Scan for the cell matching the given text and deliver its [X, Y] coordinate at center. 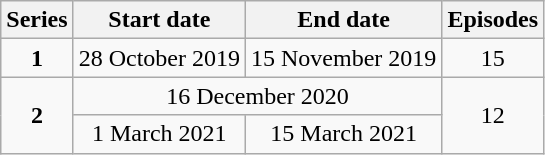
16 December 2020 [258, 96]
1 March 2021 [159, 134]
2 [37, 115]
15 March 2021 [343, 134]
15 November 2019 [343, 58]
Episodes [493, 20]
15 [493, 58]
12 [493, 115]
1 [37, 58]
28 October 2019 [159, 58]
Start date [159, 20]
End date [343, 20]
Series [37, 20]
